Search for the cell housing the specified text and yield its [x, y] center coordinate. 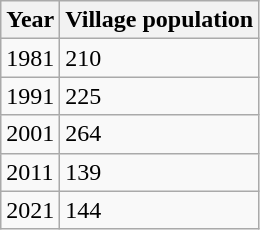
Village population [160, 20]
139 [160, 172]
2021 [30, 210]
2001 [30, 134]
210 [160, 58]
1991 [30, 96]
264 [160, 134]
225 [160, 96]
1981 [30, 58]
Year [30, 20]
144 [160, 210]
2011 [30, 172]
